Scan for the cell matching the given text and deliver its (x, y) coordinate at center. 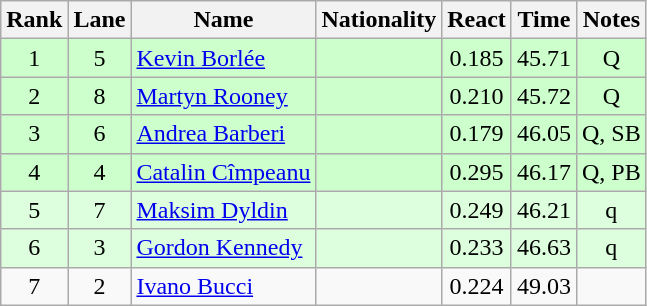
0.233 (477, 248)
Catalin Cîmpeanu (224, 172)
Notes (611, 20)
Rank (34, 20)
46.05 (544, 134)
45.72 (544, 96)
8 (100, 96)
Martyn Rooney (224, 96)
Kevin Borlée (224, 58)
Q, SB (611, 134)
46.63 (544, 248)
0.185 (477, 58)
React (477, 20)
46.21 (544, 210)
Time (544, 20)
1 (34, 58)
Andrea Barberi (224, 134)
0.210 (477, 96)
0.179 (477, 134)
Name (224, 20)
46.17 (544, 172)
Gordon Kennedy (224, 248)
Maksim Dyldin (224, 210)
Lane (100, 20)
0.224 (477, 286)
0.249 (477, 210)
0.295 (477, 172)
Q, PB (611, 172)
Ivano Bucci (224, 286)
49.03 (544, 286)
45.71 (544, 58)
Nationality (379, 20)
